Scan for the cell matching the given text and deliver its (x, y) coordinate at center. 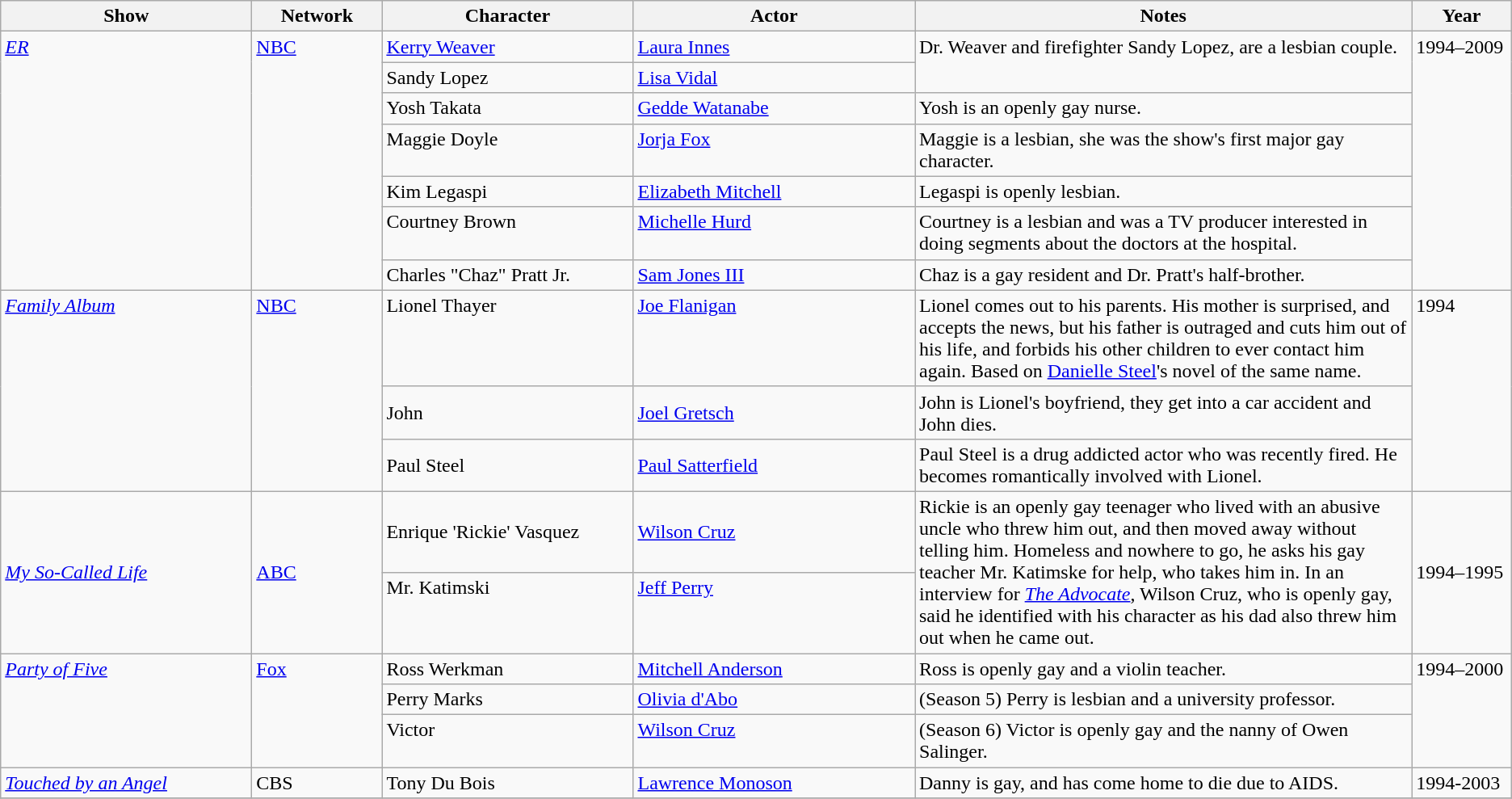
Network (317, 16)
Legaspi is openly lesbian. (1163, 191)
Family Album (126, 391)
Paul Steel is a drug addicted actor who was recently fired. He becomes romantically involved with Lionel. (1163, 465)
Ross Werkman (507, 668)
My So-Called Life (126, 572)
Michelle Hurd (774, 233)
Sandy Lopez (507, 78)
Kerry Weaver (507, 47)
Lawrence Monoson (774, 783)
Kim Legaspi (507, 191)
Mitchell Anderson (774, 668)
Maggie Doyle (507, 150)
(Season 5) Perry is lesbian and a university professor. (1163, 700)
Maggie is a lesbian, she was the show's first major gay character. (1163, 150)
Lisa Vidal (774, 78)
Show (126, 16)
Year (1462, 16)
Yosh Takata (507, 108)
Notes (1163, 16)
Danny is gay, and has come home to die due to AIDS. (1163, 783)
John is Lionel's boyfriend, they get into a car accident and John dies. (1163, 412)
Enrique 'Rickie' Vasquez (507, 532)
ABC (317, 572)
Laura Innes (774, 47)
Ross is openly gay and a violin teacher. (1163, 668)
Olivia d'Abo (774, 700)
Courtney is a lesbian and was a TV producer interested in doing segments about the doctors at the hospital. (1163, 233)
ER (126, 161)
1994-2003 (1462, 783)
(Season 6) Victor is openly gay and the nanny of Owen Salinger. (1163, 742)
Mr. Katimski (507, 612)
Character (507, 16)
Elizabeth Mitchell (774, 191)
Actor (774, 16)
Paul Steel (507, 465)
Lionel Thayer (507, 338)
Victor (507, 742)
Tony Du Bois (507, 783)
1994 (1462, 391)
Fox (317, 709)
1994–1995 (1462, 572)
Perry Marks (507, 700)
Dr. Weaver and firefighter Sandy Lopez, are a lesbian couple. (1163, 62)
CBS (317, 783)
Joel Gretsch (774, 412)
Courtney Brown (507, 233)
1994–2000 (1462, 709)
Sam Jones III (774, 275)
Paul Satterfield (774, 465)
Joe Flanigan (774, 338)
Party of Five (126, 709)
Chaz is a gay resident and Dr. Pratt's half-brother. (1163, 275)
1994–2009 (1462, 161)
Charles "Chaz" Pratt Jr. (507, 275)
Yosh is an openly gay nurse. (1163, 108)
Jorja Fox (774, 150)
John (507, 412)
Touched by an Angel (126, 783)
Jeff Perry (774, 612)
Gedde Watanabe (774, 108)
